Find where the given text appears and provide that cell's center as [X, Y] coordinate. 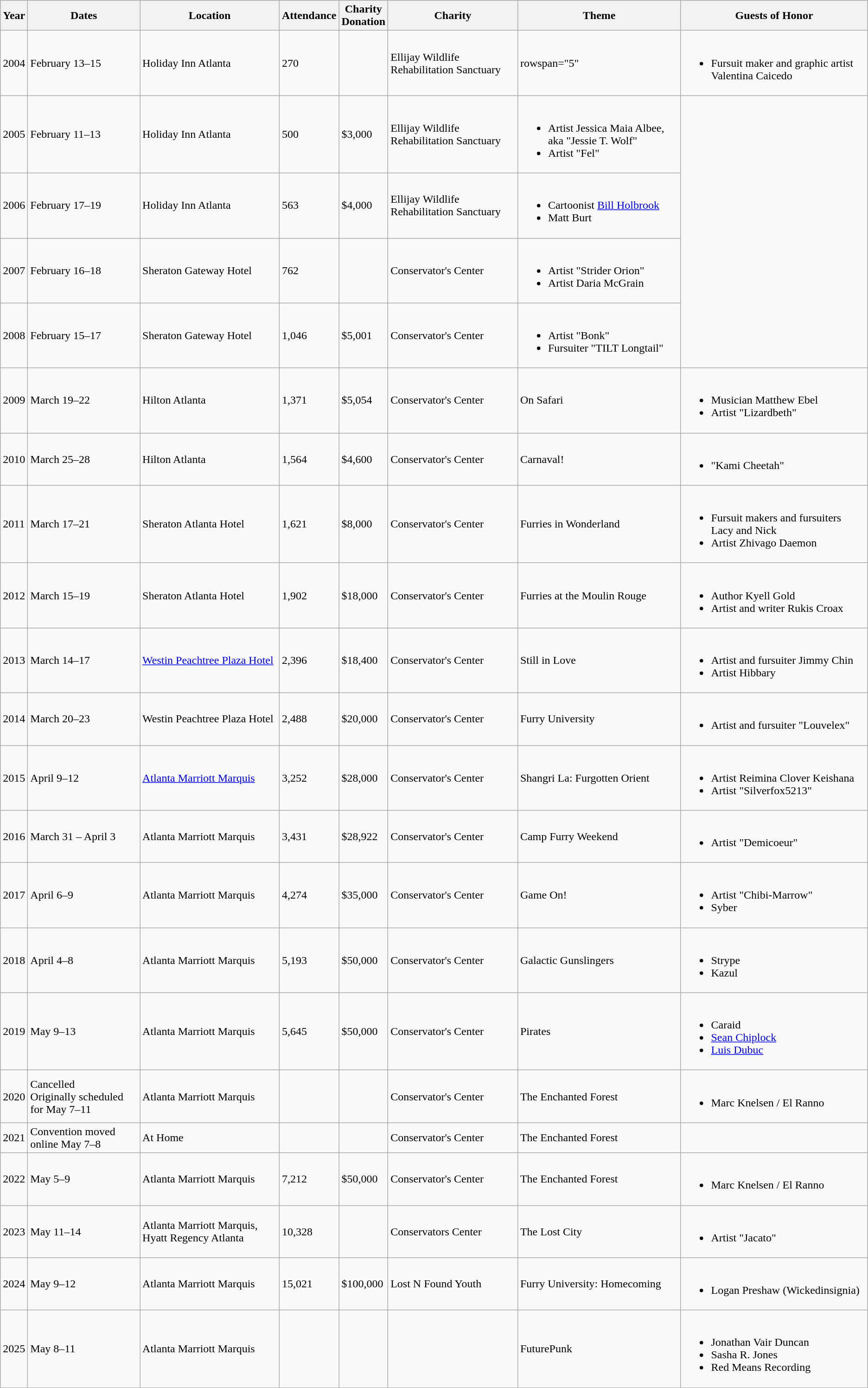
Furries at the Moulin Rouge [599, 595]
Musician Matthew EbelArtist "Lizardbeth" [774, 400]
April 6–9 [84, 895]
April 9–12 [84, 778]
$8,000 [364, 524]
2010 [14, 459]
2014 [14, 719]
2,488 [309, 719]
Artist "Strider Orion"Artist Daria McGrain [599, 270]
The Lost City [599, 1231]
Conservators Center [453, 1231]
Lost N Found Youth [453, 1284]
May 8–11 [84, 1349]
CaraidSean ChiplockLuis Dubuc [774, 1032]
Furry University [599, 719]
May 9–13 [84, 1032]
Fursuit maker and graphic artist Valentina Caicedo [774, 63]
March 14–17 [84, 660]
1,371 [309, 400]
"Kami Cheetah" [774, 459]
2009 [14, 400]
$28,922 [364, 837]
$20,000 [364, 719]
March 15–19 [84, 595]
2020 [14, 1097]
2013 [14, 660]
270 [309, 63]
2007 [14, 270]
Logan Preshaw (Wickedinsignia) [774, 1284]
$3,000 [364, 135]
StrypeKazul [774, 960]
2021 [14, 1137]
1,046 [309, 335]
2004 [14, 63]
Convention moved online May 7–8 [84, 1137]
Artist "Chibi-Marrow"Syber [774, 895]
2017 [14, 895]
$35,000 [364, 895]
Pirates [599, 1032]
2005 [14, 135]
$5,001 [364, 335]
Camp Furry Weekend [599, 837]
2006 [14, 206]
2008 [14, 335]
May 11–14 [84, 1231]
Dates [84, 16]
Furry University: Homecoming [599, 1284]
1,902 [309, 595]
2023 [14, 1231]
$18,000 [364, 595]
7,212 [309, 1179]
1,621 [309, 524]
May 9–12 [84, 1284]
Artist and fursuiter Jimmy ChinArtist Hibbary [774, 660]
Artist Reimina Clover KeishanaArtist "Silverfox5213" [774, 778]
2024 [14, 1284]
April 4–8 [84, 960]
March 25–28 [84, 459]
2016 [14, 837]
$18,400 [364, 660]
2012 [14, 595]
Atlanta Marriott Marquis, Hyatt Regency Atlanta [210, 1231]
February 11–13 [84, 135]
15,021 [309, 1284]
Artist "Demicoeur" [774, 837]
Charity [453, 16]
$5,054 [364, 400]
Carnaval! [599, 459]
2,396 [309, 660]
4,274 [309, 895]
2015 [14, 778]
Still in Love [599, 660]
Artist "Bonk"Fursuiter "TILT Longtail" [599, 335]
Game On! [599, 895]
February 17–19 [84, 206]
February 16–18 [84, 270]
2018 [14, 960]
Artist and fursuiter "Louvelex" [774, 719]
3,252 [309, 778]
500 [309, 135]
$28,000 [364, 778]
Shangri La: Furgotten Orient [599, 778]
2019 [14, 1032]
On Safari [599, 400]
563 [309, 206]
At Home [210, 1137]
Location [210, 16]
March 17–21 [84, 524]
Theme [599, 16]
Artist "Jacato" [774, 1231]
Galactic Gunslingers [599, 960]
10,328 [309, 1231]
February 13–15 [84, 63]
rowspan="5" [599, 63]
$100,000 [364, 1284]
March 19–22 [84, 400]
FuturePunk [599, 1349]
5,193 [309, 960]
2022 [14, 1179]
$4,000 [364, 206]
CancelledOriginally scheduled for May 7–11 [84, 1097]
1,564 [309, 459]
February 15–17 [84, 335]
Guests of Honor [774, 16]
Author Kyell GoldArtist and writer Rukis Croax [774, 595]
May 5–9 [84, 1179]
Cartoonist Bill HolbrookMatt Burt [599, 206]
Jonathan Vair DuncanSasha R. JonesRed Means Recording [774, 1349]
762 [309, 270]
Artist Jessica Maia Albee, aka "Jessie T. Wolf"Artist "Fel" [599, 135]
CharityDonation [364, 16]
March 31 – April 3 [84, 837]
$4,600 [364, 459]
Year [14, 16]
5,645 [309, 1032]
Attendance [309, 16]
Furries in Wonderland [599, 524]
Fursuit makers and fursuiters Lacy and NickArtist Zhivago Daemon [774, 524]
2025 [14, 1349]
2011 [14, 524]
3,431 [309, 837]
March 20–23 [84, 719]
